Output the [X, Y] coordinate of the center of the cell containing the given text.  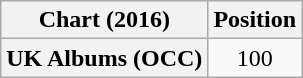
100 [255, 58]
Chart (2016) [104, 20]
UK Albums (OCC) [104, 58]
Position [255, 20]
